Detect which cell encompasses the target text, then output its [X, Y] center coordinate. 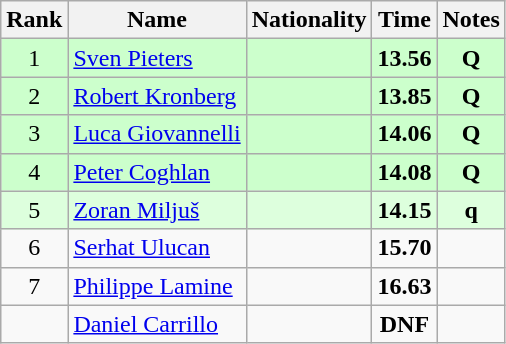
2 [34, 96]
Luca Giovannelli [157, 134]
Rank [34, 20]
7 [34, 286]
13.56 [404, 58]
Notes [471, 20]
q [471, 210]
14.15 [404, 210]
16.63 [404, 286]
Sven Pieters [157, 58]
4 [34, 172]
Peter Coghlan [157, 172]
Name [157, 20]
Nationality [309, 20]
Zoran Miljuš [157, 210]
14.06 [404, 134]
6 [34, 248]
DNF [404, 324]
Robert Kronberg [157, 96]
1 [34, 58]
Serhat Ulucan [157, 248]
5 [34, 210]
Daniel Carrillo [157, 324]
Philippe Lamine [157, 286]
Time [404, 20]
14.08 [404, 172]
3 [34, 134]
15.70 [404, 248]
13.85 [404, 96]
